Capture the cell that displays the provided text and extract its (x, y) central coordinate. 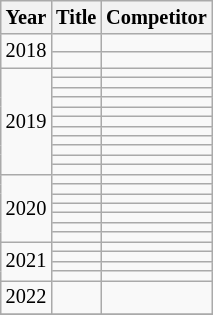
2018 (26, 51)
2020 (26, 208)
2021 (26, 260)
2022 (26, 297)
Year (26, 17)
2019 (26, 121)
Title (76, 17)
Competitor (156, 17)
